Determine the [X, Y] coordinate at the center of the cell enclosing the given text.  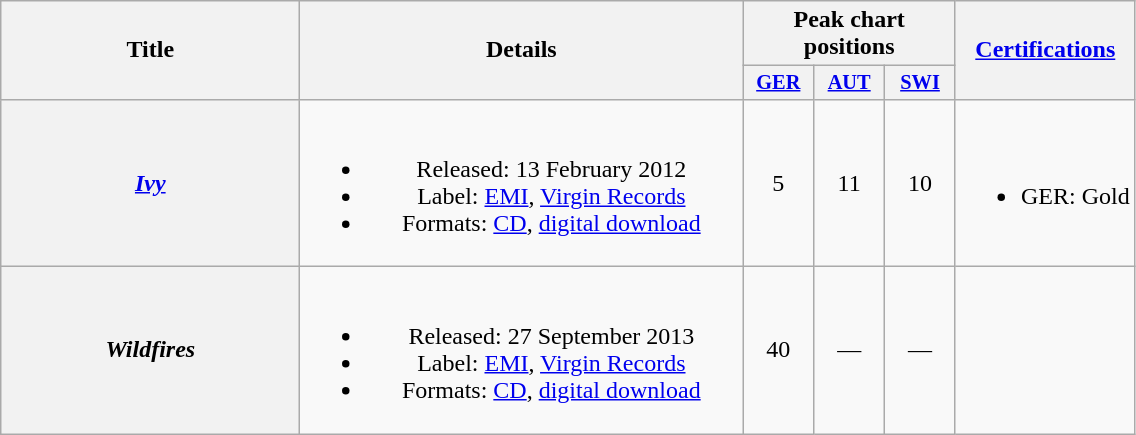
GER [778, 83]
GER: Gold [1045, 182]
Ivy [150, 182]
40 [778, 350]
Certifications [1045, 50]
Title [150, 50]
11 [850, 182]
Released: 27 September 2013Label: EMI, Virgin RecordsFormats: CD, digital download [522, 350]
10 [920, 182]
Peak chart positions [850, 34]
Wildfires [150, 350]
Details [522, 50]
Released: 13 February 2012Label: EMI, Virgin RecordsFormats: CD, digital download [522, 182]
5 [778, 182]
SWI [920, 83]
AUT [850, 83]
